Identify which cell holds the provided text, then report its [x, y] central coordinate. 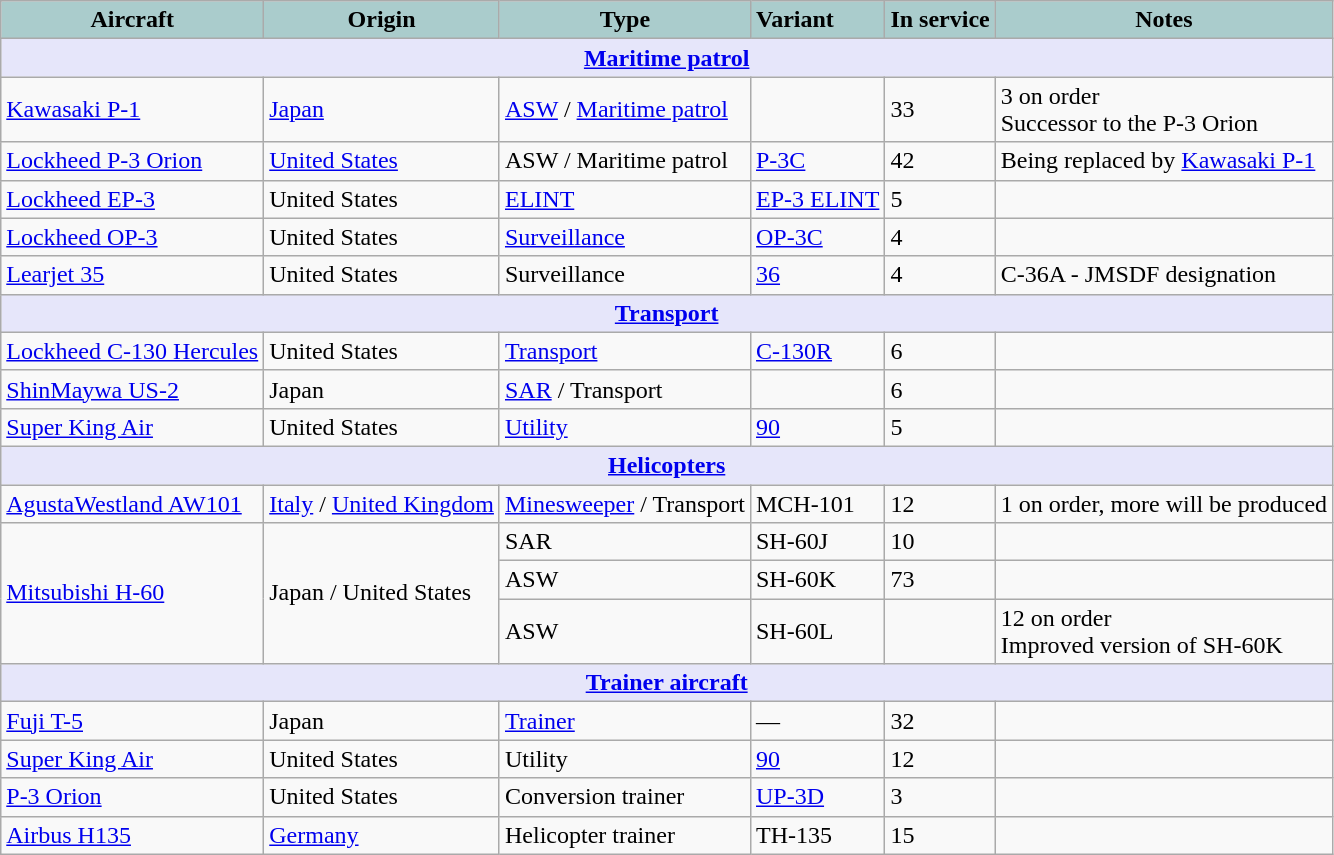
Variant [817, 20]
OP-3C [817, 237]
AgustaWestland AW101 [132, 503]
P-3C [817, 161]
SAR [624, 542]
Japan / United States [382, 594]
— [817, 721]
3 on order Successor to the P-3 Orion [1164, 110]
SH-60L [817, 632]
UP-3D [817, 797]
Being replaced by Kawasaki P-1 [1164, 161]
Italy / United Kingdom [382, 503]
Maritime patrol [667, 58]
Lockheed C-130 Hercules [132, 351]
TH-135 [817, 835]
Minesweeper / Transport [624, 503]
C-36A - JMSDF designation [1164, 275]
Helicopters [667, 465]
42 [940, 161]
15 [940, 835]
MCH-101 [817, 503]
Trainer aircraft [667, 683]
Type [624, 20]
33 [940, 110]
P-3 Orion [132, 797]
Trainer [624, 721]
SH-60K [817, 580]
C-130R [817, 351]
Lockheed EP-3 [132, 199]
Conversion trainer [624, 797]
In service [940, 20]
1 on order, more will be produced [1164, 503]
Lockheed OP-3 [132, 237]
Mitsubishi H-60 [132, 594]
Origin [382, 20]
ShinMaywa US-2 [132, 389]
SAR / Transport [624, 389]
Learjet 35 [132, 275]
3 [940, 797]
Kawasaki P-1 [132, 110]
ELINT [624, 199]
Fuji T-5 [132, 721]
Helicopter trainer [624, 835]
Notes [1164, 20]
Airbus H135 [132, 835]
10 [940, 542]
SH-60J [817, 542]
73 [940, 580]
Germany [382, 835]
36 [817, 275]
Lockheed P-3 Orion [132, 161]
32 [940, 721]
EP-3 ELINT [817, 199]
Aircraft [132, 20]
12 on order Improved version of SH-60K [1164, 632]
